Capture the cell that displays the provided text and extract its [X, Y] central coordinate. 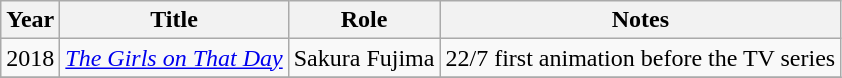
Year [30, 20]
Sakura Fujima [364, 58]
2018 [30, 58]
Notes [640, 20]
Role [364, 20]
The Girls on That Day [174, 58]
22/7 first animation before the TV series [640, 58]
Title [174, 20]
